Return [x, y] of the center of cell containing provided text 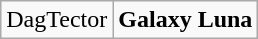
DagTector [57, 20]
Galaxy Luna [186, 20]
